Locate the cell with the specified text and output its (X, Y) center coordinate. 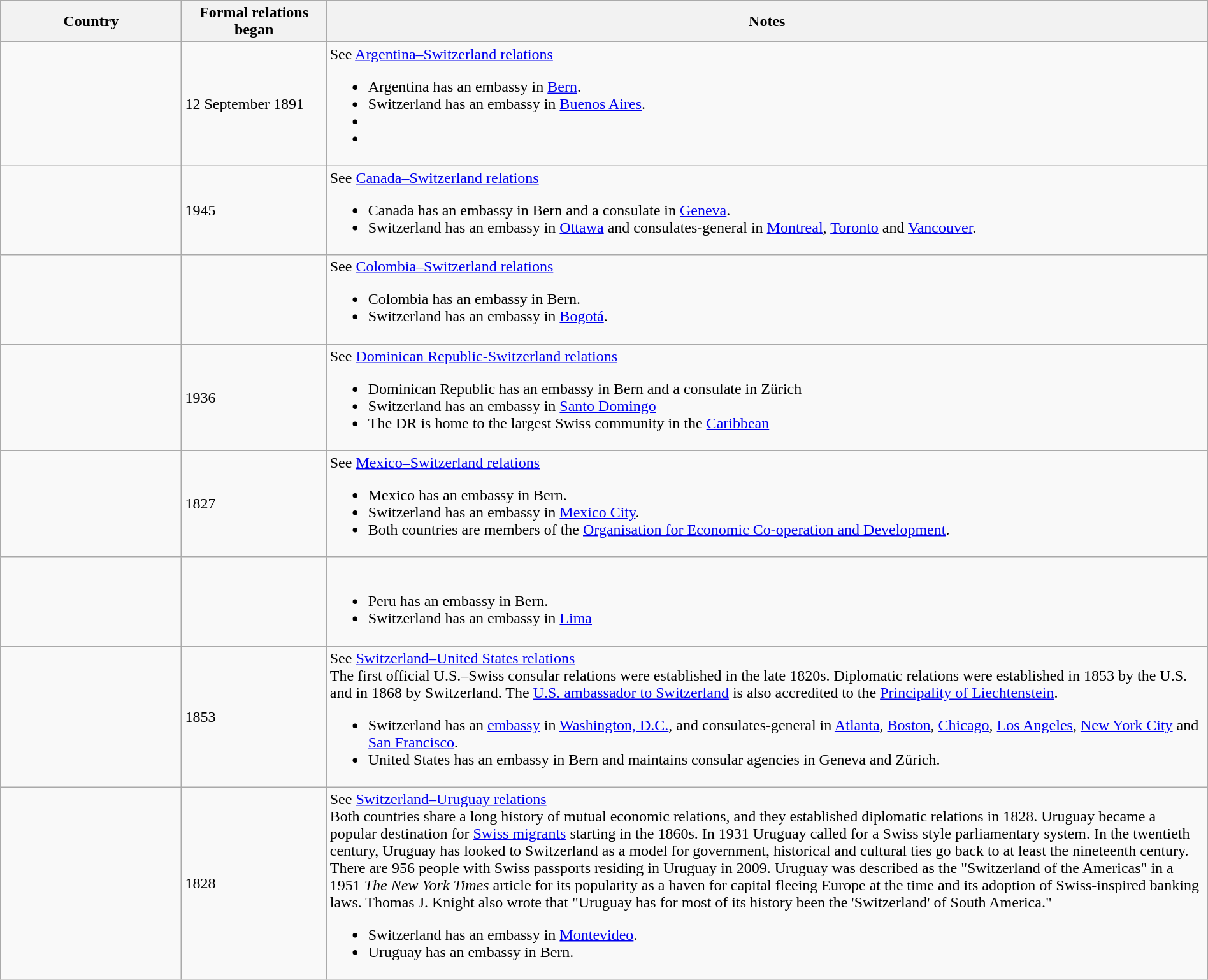
1936 (254, 398)
1827 (254, 503)
1828 (254, 883)
See Colombia–Switzerland relationsColombia has an embassy in Bern.Switzerland has an embassy in Bogotá. (767, 299)
Notes (767, 22)
1853 (254, 716)
See Argentina–Switzerland relationsArgentina has an embassy in Bern.Switzerland has an embassy in Buenos Aires. (767, 104)
Formal relations began (254, 22)
Country (91, 22)
1945 (254, 210)
12 September 1891 (254, 104)
Peru has an embassy in Bern.Switzerland has an embassy in Lima (767, 602)
